Return the [X, Y] coordinate for the center point of the cell that contains the specified text.  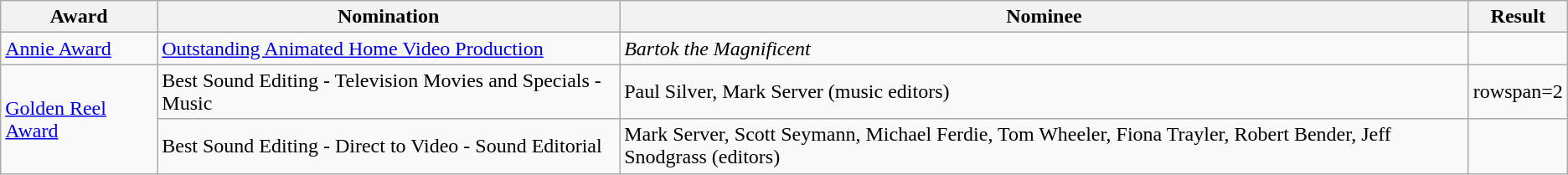
Nominee [1044, 17]
Award [79, 17]
Result [1518, 17]
Outstanding Animated Home Video Production [389, 49]
Bartok the Magnificent [1044, 49]
Mark Server, Scott Seymann, Michael Ferdie, Tom Wheeler, Fiona Trayler, Robert Bender, Jeff Snodgrass (editors) [1044, 146]
Paul Silver, Mark Server (music editors) [1044, 92]
Golden Reel Award [79, 119]
Nomination [389, 17]
Best Sound Editing - Direct to Video - Sound Editorial [389, 146]
rowspan=2 [1518, 92]
Annie Award [79, 49]
Best Sound Editing - Television Movies and Specials - Music [389, 92]
